Extract the (X, Y) coordinate from the center of the cell holding the provided text.  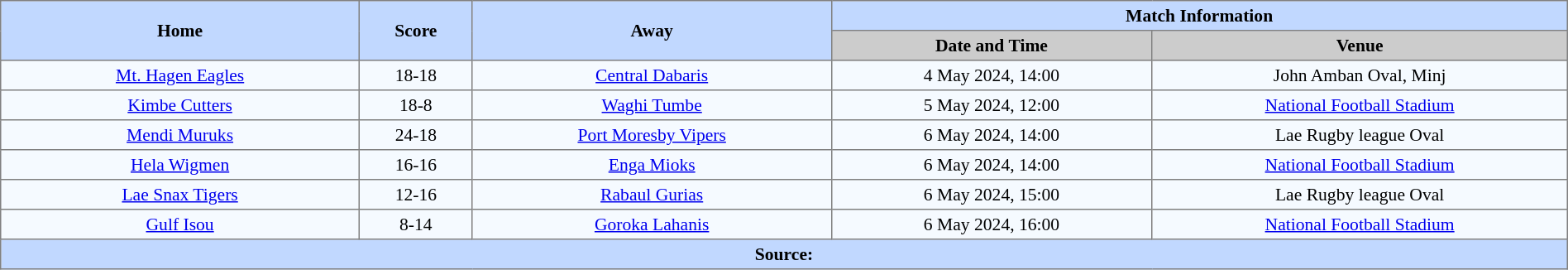
Kimbe Cutters (180, 105)
Central Dabaris (652, 75)
Waghi Tumbe (652, 105)
Rabaul Gurias (652, 195)
4 May 2024, 14:00 (992, 75)
5 May 2024, 12:00 (992, 105)
Gulf Isou (180, 224)
Port Moresby Vipers (652, 135)
Score (415, 31)
Home (180, 31)
Match Information (1199, 16)
Mendi Muruks (180, 135)
Hela Wigmen (180, 165)
John Amban Oval, Minj (1360, 75)
Date and Time (992, 46)
Venue (1360, 46)
Mt. Hagen Eagles (180, 75)
8-14 (415, 224)
24-18 (415, 135)
6 May 2024, 15:00 (992, 195)
Goroka Lahanis (652, 224)
Away (652, 31)
Source: (784, 254)
12-16 (415, 195)
18-18 (415, 75)
6 May 2024, 16:00 (992, 224)
18-8 (415, 105)
Enga Mioks (652, 165)
Lae Snax Tigers (180, 195)
16-16 (415, 165)
